Detect which cell encompasses the target text, then output its (X, Y) center coordinate. 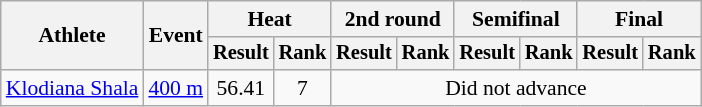
Event (176, 36)
Final (638, 19)
56.41 (241, 88)
Athlete (72, 36)
Heat (270, 19)
Semifinal (516, 19)
2nd round (392, 19)
Did not advance (516, 88)
400 m (176, 88)
7 (303, 88)
Klodiana Shala (72, 88)
